Detect which cell encompasses the target text, then output its (x, y) center coordinate. 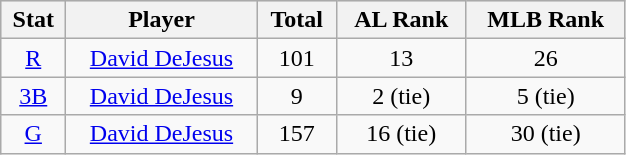
101 (296, 58)
Player (162, 20)
13 (401, 58)
Total (296, 20)
R (34, 58)
MLB Rank (546, 20)
9 (296, 96)
Stat (34, 20)
5 (tie) (546, 96)
16 (tie) (401, 134)
3B (34, 96)
26 (546, 58)
30 (tie) (546, 134)
2 (tie) (401, 96)
G (34, 134)
157 (296, 134)
AL Rank (401, 20)
